From the cell containing the given text, extract its center point as [X, Y] coordinate. 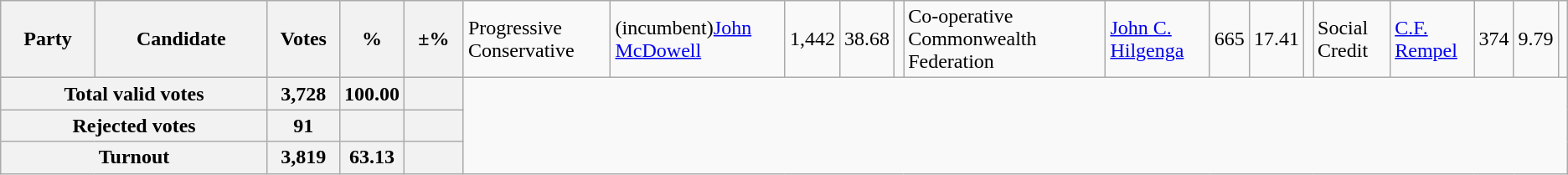
C.F. Rempel [1432, 39]
Turnout [134, 157]
17.41 [1277, 39]
3,819 [303, 157]
91 [303, 126]
Co-operative Commonwealth Federation [1005, 39]
Party [48, 39]
% [372, 39]
Rejected votes [134, 126]
665 [1230, 39]
9.79 [1536, 39]
Total valid votes [134, 94]
3,728 [303, 94]
(incumbent)John McDowell [698, 39]
374 [1494, 39]
Votes [303, 39]
100.00 [372, 94]
Social Credit [1352, 39]
±% [434, 39]
Candidate [181, 39]
63.13 [372, 157]
John C. Hilgenga [1158, 39]
1,442 [812, 39]
Progressive Conservative [536, 39]
38.68 [868, 39]
